Scan for the cell matching the given text and deliver its [x, y] coordinate at center. 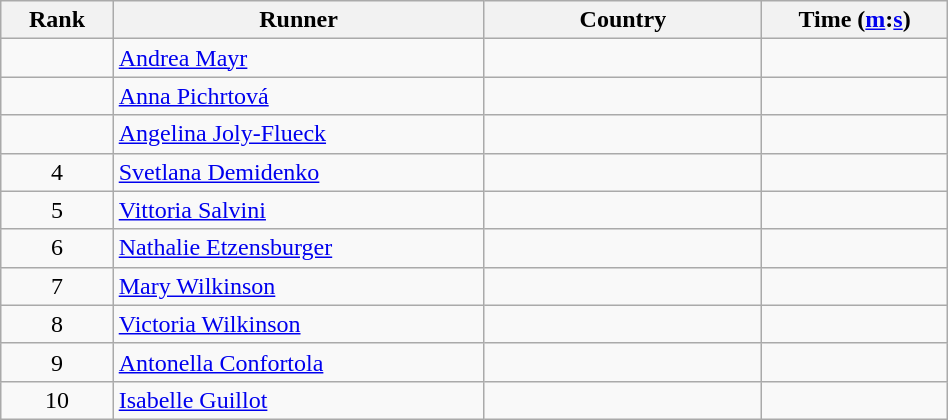
4 [57, 172]
Mary Wilkinson [298, 286]
Isabelle Guillot [298, 400]
Nathalie Etzensburger [298, 248]
Andrea Mayr [298, 58]
8 [57, 324]
Svetlana Demidenko [298, 172]
5 [57, 210]
Victoria Wilkinson [298, 324]
Time (m:s) [854, 20]
6 [57, 248]
Antonella Confortola [298, 362]
Runner [298, 20]
9 [57, 362]
Vittoria Salvini [298, 210]
Angelina Joly-Flueck [298, 134]
Anna Pichrtová [298, 96]
Rank [57, 20]
7 [57, 286]
10 [57, 400]
Country [623, 20]
